For the text-containing cell, return its midpoint in (X, Y) coordinate format. 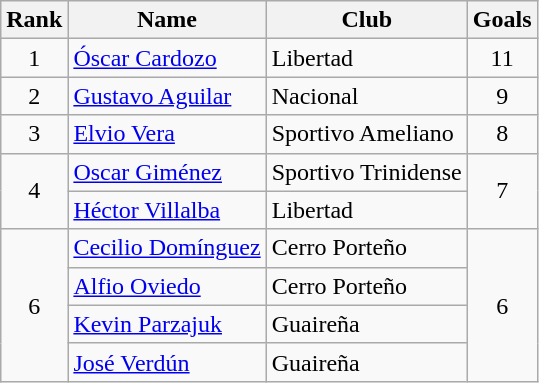
9 (502, 96)
Óscar Cardozo (167, 58)
3 (34, 134)
4 (34, 191)
8 (502, 134)
Sportivo Ameliano (366, 134)
7 (502, 191)
Rank (34, 20)
Nacional (366, 96)
11 (502, 58)
Sportivo Trinidense (366, 172)
Alfio Oviedo (167, 286)
Club (366, 20)
Cecilio Domínguez (167, 248)
Goals (502, 20)
Name (167, 20)
Gustavo Aguilar (167, 96)
Kevin Parzajuk (167, 324)
1 (34, 58)
Elvio Vera (167, 134)
Héctor Villalba (167, 210)
José Verdún (167, 362)
Oscar Giménez (167, 172)
2 (34, 96)
